Provide the (X, Y) coordinate of the cell's center where the given text is located.  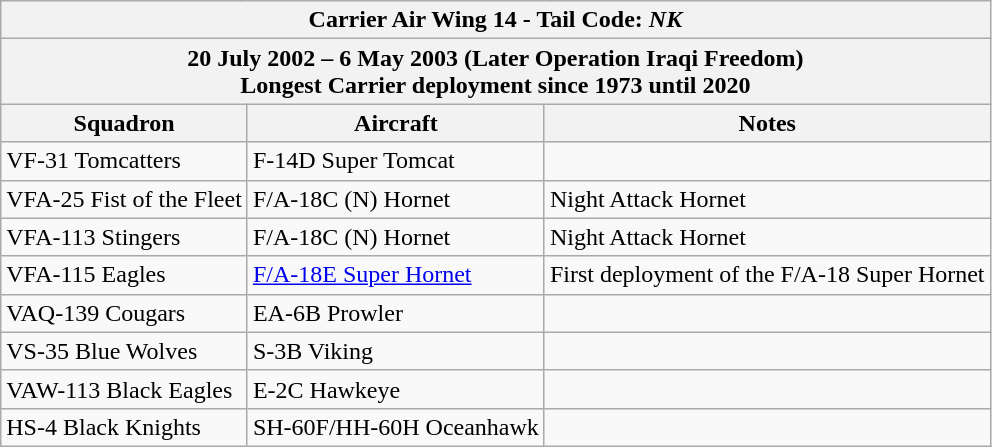
20 July 2002 – 6 May 2003 (Later Operation Iraqi Freedom)Longest Carrier deployment since 1973 until 2020 (496, 72)
VFA-25 Fist of the Fleet (124, 199)
F-14D Super Tomcat (396, 161)
S-3B Viking (396, 351)
First deployment of the F/A-18 Super Hornet (767, 275)
Carrier Air Wing 14 - Tail Code: NK (496, 20)
VAQ-139 Cougars (124, 313)
VFA-113 Stingers (124, 237)
F/A-18E Super Hornet (396, 275)
SH-60F/HH-60H Oceanhawk (396, 427)
Squadron (124, 123)
HS-4 Black Knights (124, 427)
VAW-113 Black Eagles (124, 389)
VS-35 Blue Wolves (124, 351)
Aircraft (396, 123)
VFA-115 Eagles (124, 275)
EA-6B Prowler (396, 313)
E-2C Hawkeye (396, 389)
VF-31 Tomcatters (124, 161)
Notes (767, 123)
